Return the [X, Y] coordinate for the center point of the cell that contains the specified text.  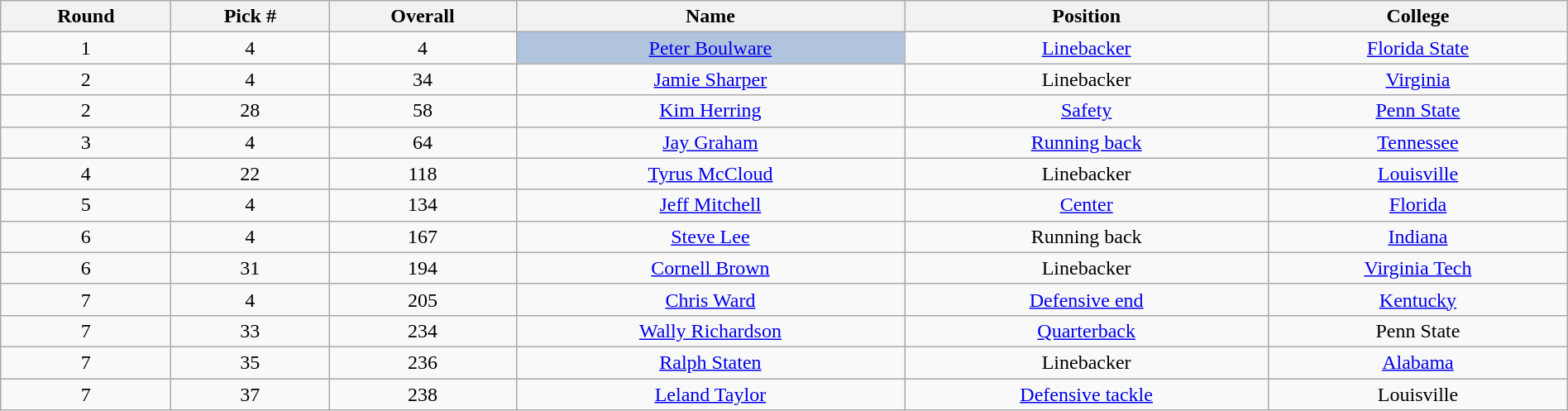
236 [423, 362]
118 [423, 174]
167 [423, 237]
Pick # [250, 17]
35 [250, 362]
Cornell Brown [710, 268]
Kim Herring [710, 111]
58 [423, 111]
37 [250, 394]
College [1418, 17]
205 [423, 299]
Virginia Tech [1418, 268]
Indiana [1418, 237]
Defensive end [1087, 299]
Chris Ward [710, 299]
31 [250, 268]
Leland Taylor [710, 394]
22 [250, 174]
Defensive tackle [1087, 394]
Florida State [1418, 48]
Kentucky [1418, 299]
1 [86, 48]
28 [250, 111]
Peter Boulware [710, 48]
238 [423, 394]
Overall [423, 17]
Wally Richardson [710, 331]
Tennessee [1418, 142]
Virginia [1418, 79]
194 [423, 268]
Florida [1418, 205]
234 [423, 331]
Safety [1087, 111]
Tyrus McCloud [710, 174]
3 [86, 142]
5 [86, 205]
64 [423, 142]
Ralph Staten [710, 362]
Jeff Mitchell [710, 205]
33 [250, 331]
Quarterback [1087, 331]
134 [423, 205]
Center [1087, 205]
Round [86, 17]
Steve Lee [710, 237]
34 [423, 79]
Alabama [1418, 362]
Name [710, 17]
Jamie Sharper [710, 79]
Position [1087, 17]
Jay Graham [710, 142]
